Determine the [X, Y] coordinate at the center of the cell enclosing the given text.  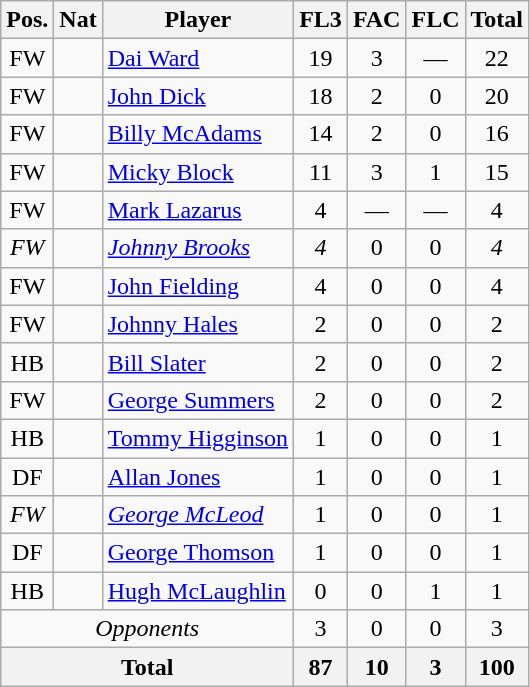
Dai Ward [198, 58]
Opponents [148, 629]
Player [198, 20]
87 [321, 667]
10 [376, 667]
Bill Slater [198, 362]
John Dick [198, 96]
15 [497, 172]
Allan Jones [198, 477]
Johnny Hales [198, 324]
George Summers [198, 400]
Micky Block [198, 172]
Pos. [28, 20]
FL3 [321, 20]
11 [321, 172]
George McLeod [198, 515]
Johnny Brooks [198, 248]
Mark Lazarus [198, 210]
Tommy Higginson [198, 438]
John Fielding [198, 286]
Hugh McLaughlin [198, 591]
18 [321, 96]
14 [321, 134]
22 [497, 58]
Billy McAdams [198, 134]
19 [321, 58]
FAC [376, 20]
Nat [78, 20]
FLC [436, 20]
20 [497, 96]
16 [497, 134]
George Thomson [198, 553]
100 [497, 667]
